Capture the cell that displays the provided text and extract its [X, Y] central coordinate. 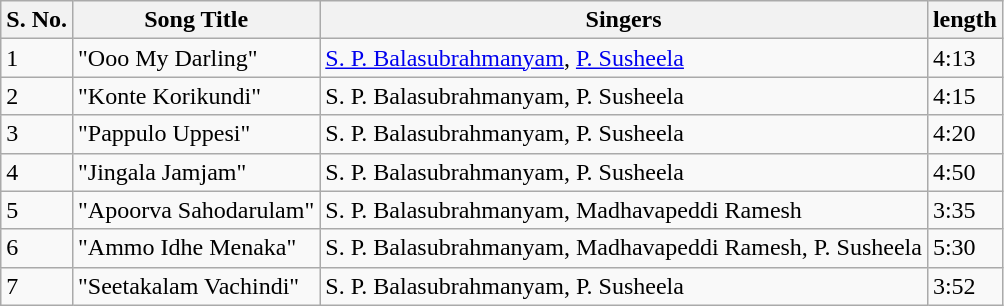
4:20 [964, 134]
"Jingala Jamjam" [196, 172]
5:30 [964, 248]
S. P. Balasubrahmanyam, Madhavapeddi Ramesh [624, 210]
3 [37, 134]
6 [37, 248]
4:15 [964, 96]
5 [37, 210]
4:50 [964, 172]
"Apoorva Sahodarulam" [196, 210]
3:52 [964, 286]
S. No. [37, 20]
7 [37, 286]
1 [37, 58]
4 [37, 172]
S. P. Balasubrahmanyam, Madhavapeddi Ramesh, P. Susheela [624, 248]
Singers [624, 20]
3:35 [964, 210]
length [964, 20]
"Ammo Idhe Menaka" [196, 248]
4:13 [964, 58]
2 [37, 96]
"Konte Korikundi" [196, 96]
"Pappulo Uppesi" [196, 134]
"Ooo My Darling" [196, 58]
"Seetakalam Vachindi" [196, 286]
Song Title [196, 20]
